Determine the [X, Y] coordinate at the center of the cell enclosing the given text.  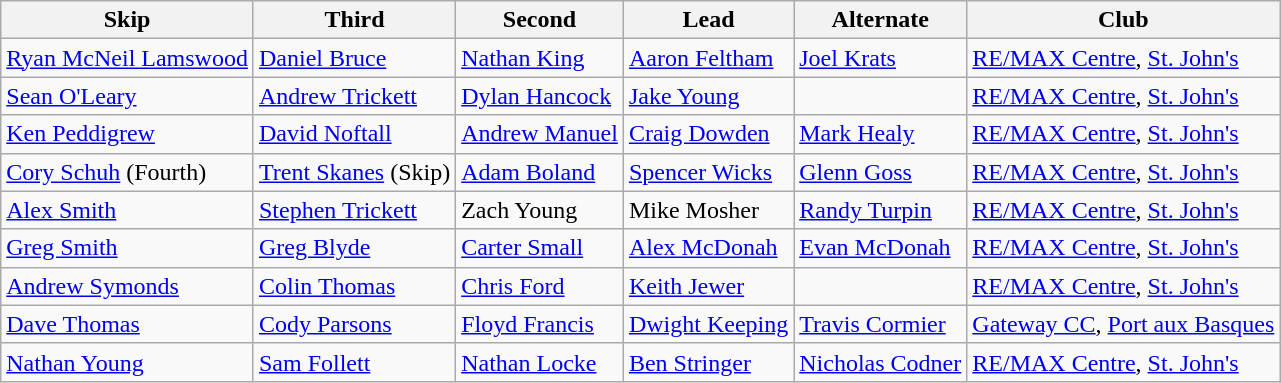
Mark Healy [880, 134]
Andrew Manuel [540, 134]
Gateway CC, Port aux Basques [1124, 324]
Lead [708, 20]
Ben Stringer [708, 362]
Second [540, 20]
Zach Young [540, 210]
Spencer Wicks [708, 172]
Alex Smith [128, 210]
Nicholas Codner [880, 362]
Cory Schuh (Fourth) [128, 172]
Trent Skanes (Skip) [354, 172]
Adam Boland [540, 172]
Evan McDonah [880, 248]
Cody Parsons [354, 324]
Craig Dowden [708, 134]
Jake Young [708, 96]
Skip [128, 20]
Ryan McNeil Lamswood [128, 58]
Greg Blyde [354, 248]
Andrew Symonds [128, 286]
Carter Small [540, 248]
Randy Turpin [880, 210]
Dylan Hancock [540, 96]
Ken Peddigrew [128, 134]
Greg Smith [128, 248]
Colin Thomas [354, 286]
Aaron Feltham [708, 58]
Chris Ford [540, 286]
Joel Krats [880, 58]
Andrew Trickett [354, 96]
Third [354, 20]
Alternate [880, 20]
Keith Jewer [708, 286]
Dave Thomas [128, 324]
Travis Cormier [880, 324]
Sean O'Leary [128, 96]
Nathan Young [128, 362]
Daniel Bruce [354, 58]
Club [1124, 20]
Stephen Trickett [354, 210]
Floyd Francis [540, 324]
Mike Mosher [708, 210]
David Noftall [354, 134]
Glenn Goss [880, 172]
Nathan Locke [540, 362]
Alex McDonah [708, 248]
Sam Follett [354, 362]
Dwight Keeping [708, 324]
Nathan King [540, 58]
